From the cell containing the given text, extract its center point as [x, y] coordinate. 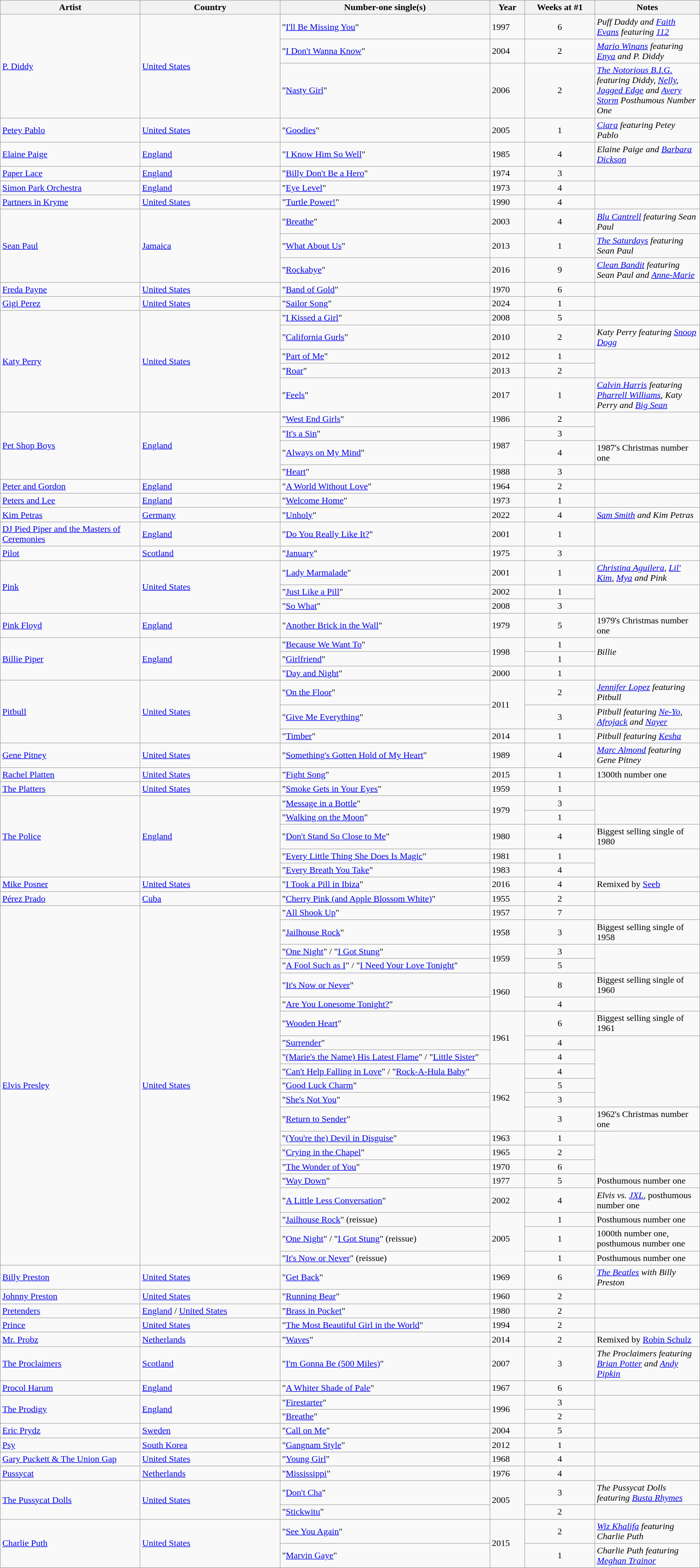
1983 [507, 870]
"Every Breath You Take" [385, 870]
Rachel Platten [70, 774]
Sean Paul [70, 245]
"The Most Beautiful Girl in the World" [385, 1325]
"Give Me Everything" [385, 717]
"The Wonder of You" [385, 1167]
1300th number one [648, 774]
1989 [507, 755]
"It's Now or Never" (reissue) [385, 1258]
1955 [507, 899]
1985 [507, 154]
1964 [507, 486]
1962's Christmas number one [648, 1119]
"A World Without Love" [385, 486]
1986 [507, 419]
"Message in a Bottle" [385, 803]
Number-one single(s) [385, 7]
"It's a Sin" [385, 433]
"Are You Lonesome Tonight?" [385, 1004]
Mike Posner [70, 884]
"I'm Gonna Be (500 Miles)" [385, 1363]
Pilot [70, 553]
"Young Girl" [385, 1459]
Ciara featuring Petey Pablo [648, 130]
South Korea [210, 1445]
The Pussycat Dolls [70, 1500]
1965 [507, 1153]
"Turtle Power!" [385, 202]
The Pussycat Dolls featuring Busta Rhymes [648, 1493]
2000 [507, 673]
1961 [507, 1037]
Marc Almond featuring Gene Pitney [648, 755]
1996 [507, 1409]
Elvis vs. JXL, posthumous number one [648, 1200]
Peters and Lee [70, 500]
"Day and Night" [385, 673]
The Prodigy [70, 1409]
"Jailhouse Rock" [385, 932]
"Stickwitu" [385, 1512]
Wiz Khalifa featuring Charlie Puth [648, 1531]
1979's Christmas number one [648, 625]
"Another Brick in the Wall" [385, 625]
1974 [507, 174]
Weeks at #1 [560, 7]
Gigi Perez [70, 304]
"Brass in Pocket" [385, 1311]
Sweden [210, 1431]
2003 [507, 221]
Jennifer Lopez featuring Pitbull [648, 693]
"Something's Gotten Hold of My Heart" [385, 755]
1963 [507, 1138]
"I Took a Pill in Ibiza" [385, 884]
"Return to Sender" [385, 1119]
"Fight Song" [385, 774]
Elvis Presley [70, 1085]
1981 [507, 856]
"Just Like a Pill" [385, 592]
2010 [507, 337]
Pitbull featuring Kesha [648, 736]
Freda Payne [70, 289]
"Mississippi" [385, 1473]
"Do You Really Like It?" [385, 534]
Partners in Kryme [70, 202]
"Wooden Heart" [385, 1023]
"California Gurls" [385, 337]
Cuba [210, 899]
2017 [507, 395]
"January" [385, 553]
"I Know Him So Well" [385, 154]
2024 [507, 304]
DJ Pied Piper and the Masters of Ceremonies [70, 534]
"Rockabye" [385, 270]
"Marvin Gaye" [385, 1556]
"Eye Level" [385, 188]
Pussycat [70, 1473]
"West End Girls" [385, 419]
"It's Now or Never" [385, 985]
P. Diddy [70, 66]
"Surrender" [385, 1043]
Mario Winans featuring Enya and P. Diddy [648, 51]
Paper Lace [70, 174]
"(Marie's the Name) His Latest Flame" / "Little Sister" [385, 1057]
2011 [507, 705]
Clean Bandit featuring Sean Paul and Anne-Marie [648, 270]
"(You're the) Devil in Disguise" [385, 1138]
1976 [507, 1473]
"Always on My Mind" [385, 452]
Notes [648, 7]
"Lady Marmalade" [385, 572]
9 [560, 270]
Kim Petras [70, 515]
1990 [507, 202]
"Part of Me" [385, 356]
Prince [70, 1325]
The Police [70, 836]
"Good Luck Charm" [385, 1085]
"Get Back" [385, 1277]
Johnny Preston [70, 1297]
Simon Park Orchestra [70, 188]
"A Little Less Conversation" [385, 1200]
1975 [507, 553]
1987's Christmas number one [648, 452]
1000th number one, posthumous number one [648, 1239]
Artist [70, 7]
"I Don't Wanna Know" [385, 51]
Remixed by Seeb [648, 884]
"Firestarter" [385, 1402]
"On the Floor" [385, 693]
1987 [507, 446]
1997 [507, 27]
Charlie Puth featuring Meghan Trainor [648, 1556]
Billie [648, 652]
Katy Perry featuring Snoop Dogg [648, 337]
"So What" [385, 606]
"One Night" / "I Got Stung" (reissue) [385, 1239]
Pérez Prado [70, 899]
Remixed by Robin Schulz [648, 1339]
"A Whiter Shade of Pale" [385, 1388]
"Sailor Song" [385, 304]
"Can't Help Falling in Love" / "Rock-A-Hula Baby" [385, 1071]
1969 [507, 1277]
Billy Preston [70, 1277]
"See You Again" [385, 1531]
8 [560, 985]
Pet Shop Boys [70, 446]
"Girlfriend" [385, 659]
Sam Smith and Kim Petras [648, 515]
Gary Puckett & The Union Gap [70, 1459]
"All Shook Up" [385, 913]
1994 [507, 1325]
The Notorious B.I.G. featuring Diddy, Nelly, Jagged Edge and Avery Storm Posthumous Number One [648, 90]
Charlie Puth [70, 1543]
Country [210, 7]
"Feels" [385, 395]
Biggest selling single of 1960 [648, 985]
"Way Down" [385, 1181]
"I Kissed a Girl" [385, 318]
The Beatles with Billy Preston [648, 1277]
"Call on Me" [385, 1431]
"A Fool Such as I" / "I Need Your Love Tonight" [385, 966]
1968 [507, 1459]
"Unholy" [385, 515]
1962 [507, 1097]
1967 [507, 1388]
"Roar" [385, 371]
"Because We Want To" [385, 645]
Mr. Probz [70, 1339]
Puff Daddy and Faith Evans featuring 112 [648, 27]
Calvin Harris featuring Pharrell Williams, Katy Perry and Big Sean [648, 395]
1957 [507, 913]
7 [560, 913]
Pitbull featuring Ne-Yo, Afrojack and Nayer [648, 717]
Elaine Paige [70, 154]
"What About Us" [385, 245]
"She's Not You" [385, 1099]
Petey Pablo [70, 130]
2006 [507, 90]
Peter and Gordon [70, 486]
1958 [507, 932]
Biggest selling single of 1961 [648, 1023]
1998 [507, 652]
"Every Little Thing She Does Is Magic" [385, 856]
Biggest selling single of 1980 [648, 836]
Jamaica [210, 245]
"Nasty Girl" [385, 90]
Christina Aguilera, Lil' Kim, Mya and Pink [648, 572]
"One Night" / "I Got Stung" [385, 951]
Katy Perry [70, 361]
Pink Floyd [70, 625]
"Welcome Home" [385, 500]
"Heart" [385, 472]
1977 [507, 1181]
"Walking on the Moon" [385, 817]
Biggest selling single of 1958 [648, 932]
Billie Piper [70, 659]
Gene Pitney [70, 755]
"Crying in the Chapel" [385, 1153]
2022 [507, 515]
The Saturdays featuring Sean Paul [648, 245]
The Proclaimers [70, 1363]
"Waves" [385, 1339]
Pitbull [70, 712]
"Band of Gold" [385, 289]
"Smoke Gets in Your Eyes" [385, 789]
"Don't Stand So Close to Me" [385, 836]
Year [507, 7]
Pink [70, 586]
"Gangnam Style" [385, 1445]
"Timber" [385, 736]
"Don't Cha" [385, 1493]
"I'll Be Missing You" [385, 27]
The Platters [70, 789]
"Jailhouse Rock" (reissue) [385, 1219]
1988 [507, 472]
Eric Prydz [70, 1431]
"Cherry Pink (and Apple Blossom White)" [385, 899]
"Running Bear" [385, 1297]
Psy [70, 1445]
"Goodies" [385, 130]
Elaine Paige and Barbara Dickson [648, 154]
Germany [210, 515]
Blu Cantrell featuring Sean Paul [648, 221]
"Billy Don't Be a Hero" [385, 174]
England / United States [210, 1311]
Pretenders [70, 1311]
The Proclaimers featuring Brian Potter and Andy Pipkin [648, 1363]
Procol Harum [70, 1388]
2007 [507, 1363]
